Provide the (X, Y) coordinate of the cell's center where the given text is located.  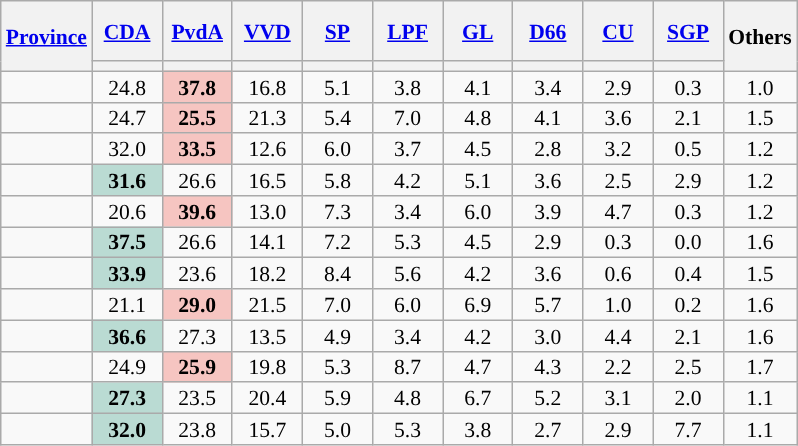
0.0 (688, 242)
5.8 (337, 180)
4.4 (618, 336)
8.7 (408, 366)
16.8 (267, 86)
LPF (408, 31)
23.6 (197, 274)
8.4 (337, 274)
3.9 (548, 212)
21.5 (267, 304)
3.2 (618, 150)
24.8 (127, 86)
3.1 (618, 398)
5.7 (548, 304)
16.5 (267, 180)
SP (337, 31)
14.1 (267, 242)
0.2 (688, 304)
19.8 (267, 366)
5.4 (337, 118)
20.6 (127, 212)
21.3 (267, 118)
29.0 (197, 304)
5.0 (337, 430)
2.7 (548, 430)
18.2 (267, 274)
Province (46, 36)
VVD (267, 31)
33.5 (197, 150)
3.7 (408, 150)
31.6 (127, 180)
12.6 (267, 150)
1.7 (760, 366)
0.5 (688, 150)
20.4 (267, 398)
36.6 (127, 336)
CU (618, 31)
25.5 (197, 118)
25.9 (197, 366)
2.8 (548, 150)
37.8 (197, 86)
6.7 (478, 398)
24.7 (127, 118)
Others (760, 36)
5.6 (408, 274)
21.1 (127, 304)
13.5 (267, 336)
0.4 (688, 274)
13.0 (267, 212)
7.7 (688, 430)
GL (478, 31)
15.7 (267, 430)
23.5 (197, 398)
33.9 (127, 274)
5.2 (548, 398)
7.3 (337, 212)
5.9 (337, 398)
39.6 (197, 212)
D66 (548, 31)
6.9 (478, 304)
2.2 (618, 366)
PvdA (197, 31)
4.9 (337, 336)
3.0 (548, 336)
7.2 (337, 242)
CDA (127, 31)
23.8 (197, 430)
SGP (688, 31)
0.6 (618, 274)
37.5 (127, 242)
24.9 (127, 366)
2.0 (688, 398)
4.3 (548, 366)
